Provide the [X, Y] coordinate of the cell's center where the given text is located.  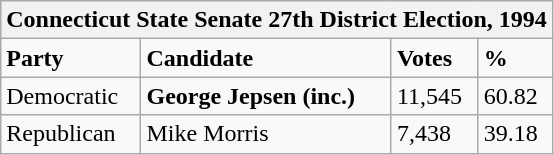
60.82 [515, 96]
Mike Morris [266, 134]
George Jepsen (inc.) [266, 96]
% [515, 58]
Candidate [266, 58]
Party [71, 58]
7,438 [434, 134]
11,545 [434, 96]
Democratic [71, 96]
Connecticut State Senate 27th District Election, 1994 [277, 20]
39.18 [515, 134]
Votes [434, 58]
Republican [71, 134]
